From the cell containing the given text, extract its center point as [x, y] coordinate. 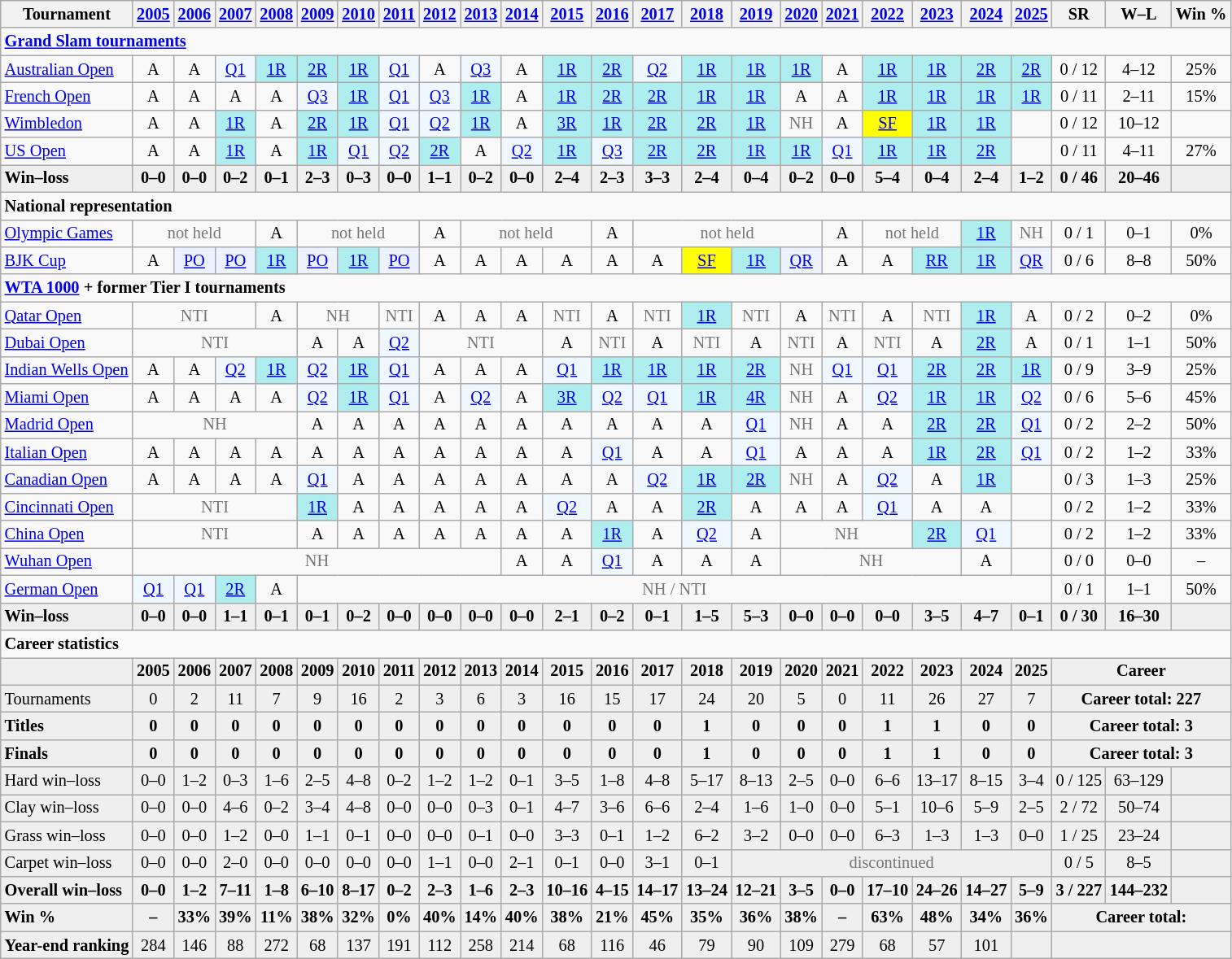
Tournaments [67, 699]
NH / NTI [675, 589]
15% [1201, 96]
1–0 [801, 808]
214 [522, 945]
144–232 [1139, 890]
6 [481, 699]
146 [194, 945]
Clay win–loss [67, 808]
10–12 [1139, 124]
79 [706, 945]
7–11 [235, 890]
279 [842, 945]
Australian Open [67, 69]
17–10 [887, 890]
32% [358, 918]
8–15 [986, 781]
8–17 [358, 890]
Career total: 227 [1142, 699]
50–74 [1139, 808]
6–2 [706, 835]
109 [801, 945]
Career total: [1142, 918]
27% [1201, 151]
National representation [615, 206]
20 [757, 699]
90 [757, 945]
Tournament [67, 14]
0 / 0 [1079, 561]
0 / 3 [1079, 479]
4–15 [612, 890]
272 [276, 945]
5–3 [757, 617]
48% [937, 918]
2–11 [1139, 96]
WTA 1000 + former Tier I tournaments [615, 288]
24–26 [937, 890]
8–5 [1139, 863]
discontinued [892, 863]
Wimbledon [67, 124]
17 [658, 699]
Career [1142, 671]
20–46 [1139, 178]
191 [399, 945]
2–0 [235, 863]
21% [612, 918]
0 / 46 [1079, 178]
5 [801, 699]
Indian Wells Open [67, 370]
Cincinnati Open [67, 507]
3–2 [757, 835]
14–17 [658, 890]
11% [276, 918]
46 [658, 945]
10–16 [566, 890]
24 [706, 699]
W–L [1139, 14]
0 / 5 [1079, 863]
63–129 [1139, 781]
12–21 [757, 890]
39% [235, 918]
German Open [67, 589]
RR [937, 260]
284 [153, 945]
Miami Open [67, 398]
101 [986, 945]
4R [757, 398]
Hard win–loss [67, 781]
Madrid Open [67, 425]
4–12 [1139, 69]
9 [317, 699]
US Open [67, 151]
35% [706, 918]
Qatar Open [67, 316]
0 / 30 [1079, 617]
Olympic Games [67, 233]
137 [358, 945]
3–1 [658, 863]
8–8 [1139, 260]
16–30 [1139, 617]
14% [481, 918]
0 / 9 [1079, 370]
Overall win–loss [67, 890]
13–24 [706, 890]
23–24 [1139, 835]
5–6 [1139, 398]
6–3 [887, 835]
6–10 [317, 890]
57 [937, 945]
5–1 [887, 808]
BJK Cup [67, 260]
63% [887, 918]
Grass win–loss [67, 835]
2 / 72 [1079, 808]
4–6 [235, 808]
258 [481, 945]
China Open [67, 534]
88 [235, 945]
34% [986, 918]
116 [612, 945]
5–4 [887, 178]
Year-end ranking [67, 945]
1 / 25 [1079, 835]
Canadian Open [67, 479]
0 / 125 [1079, 781]
3–6 [612, 808]
SR [1079, 14]
Dubai Open [67, 342]
8–13 [757, 781]
10–6 [937, 808]
Carpet win–loss [67, 863]
Titles [67, 726]
1–5 [706, 617]
13–17 [937, 781]
5–17 [706, 781]
14–27 [986, 890]
112 [439, 945]
French Open [67, 96]
27 [986, 699]
3 / 227 [1079, 890]
4–11 [1139, 151]
Grand Slam tournaments [615, 41]
3–9 [1139, 370]
26 [937, 699]
2–2 [1139, 425]
15 [612, 699]
Career statistics [615, 643]
Finals [67, 753]
Wuhan Open [67, 561]
Italian Open [67, 452]
